Pinpoint the cell where the given text exists, returning its (x, y) midpoint coordinate. 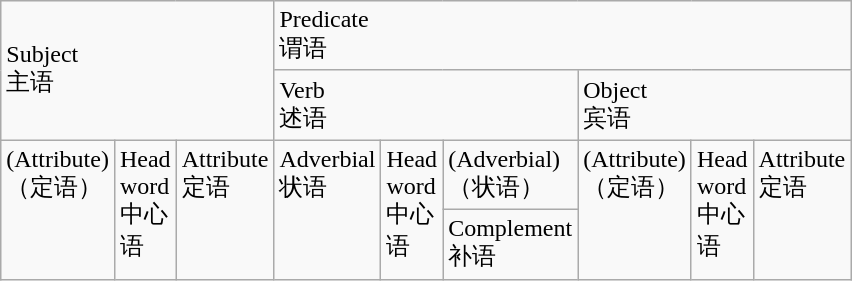
Complement补语 (510, 244)
Adverbial状语 (328, 210)
Object宾语 (714, 105)
Subject主语 (138, 70)
Predicate谓语 (562, 36)
(Adverbial)（状语） (510, 175)
Verb述语 (426, 105)
